Return [x, y] of the center of cell containing provided text 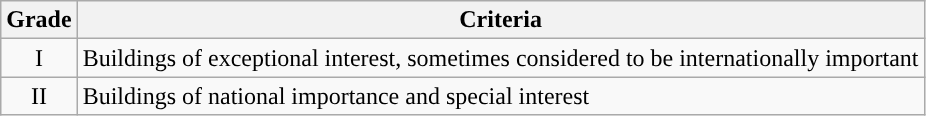
Criteria [500, 20]
II [39, 96]
I [39, 58]
Grade [39, 20]
Buildings of national importance and special interest [500, 96]
Buildings of exceptional interest, sometimes considered to be internationally important [500, 58]
